Find where the given text appears and provide that cell's center as (x, y) coordinate. 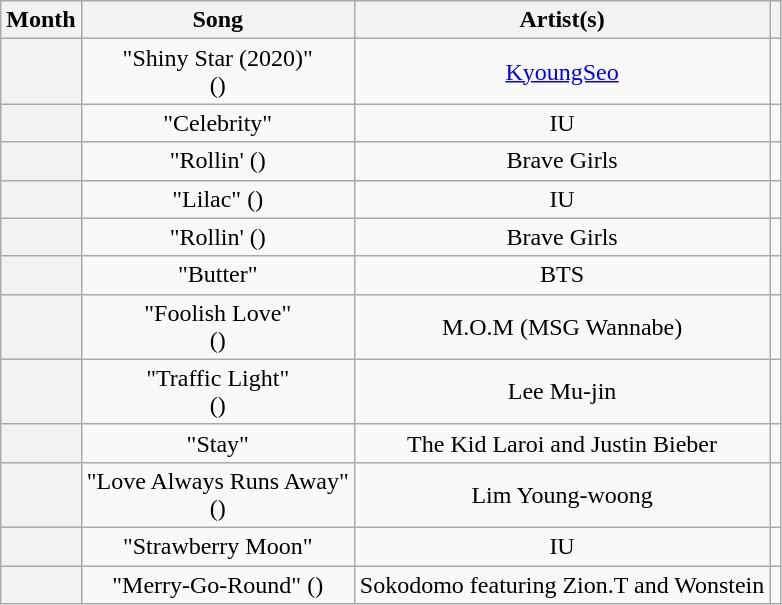
"Strawberry Moon" (218, 546)
M.O.M (MSG Wannabe) (562, 326)
Lim Young-woong (562, 494)
Month (41, 20)
Song (218, 20)
Artist(s) (562, 20)
"Lilac" () (218, 199)
"Traffic Light"() (218, 392)
"Foolish Love"() (218, 326)
"Love Always Runs Away"() (218, 494)
BTS (562, 275)
"Shiny Star (2020)"() (218, 72)
"Stay" (218, 443)
"Butter" (218, 275)
"Celebrity" (218, 123)
Sokodomo featuring Zion.T and Wonstein (562, 585)
"Merry-Go-Round" () (218, 585)
KyoungSeo (562, 72)
The Kid Laroi and Justin Bieber (562, 443)
Lee Mu-jin (562, 392)
